Locate the cell with the specified text and output its (X, Y) center coordinate. 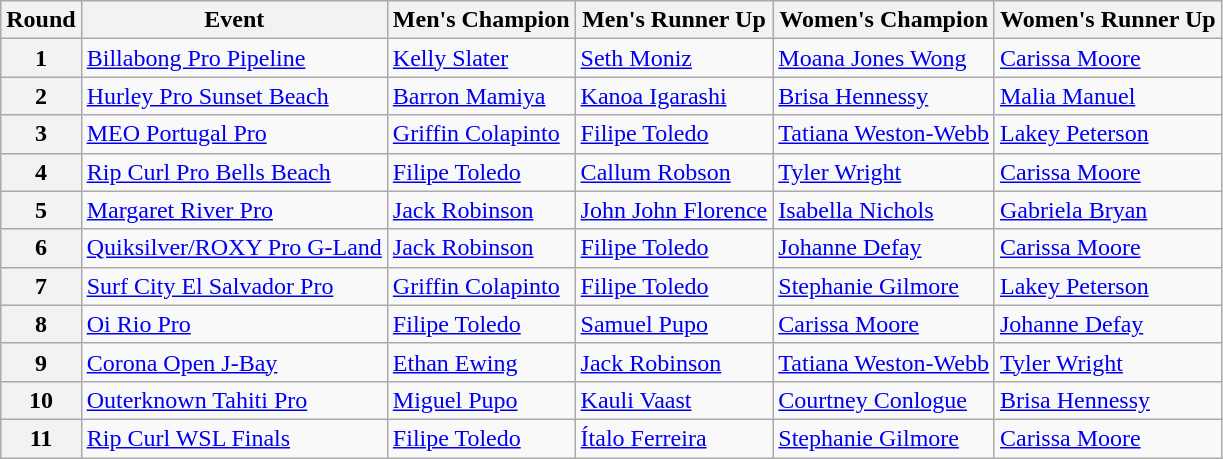
6 (41, 248)
Seth Moniz (674, 58)
Gabriela Bryan (1108, 210)
Ethan Ewing (481, 362)
Surf City El Salvador Pro (234, 286)
5 (41, 210)
Women's Runner Up (1108, 20)
Outerknown Tahiti Pro (234, 400)
Quiksilver/ROXY Pro G-Land (234, 248)
Barron Mamiya (481, 96)
Courtney Conlogue (884, 400)
John John Florence (674, 210)
Women's Champion (884, 20)
Kelly Slater (481, 58)
2 (41, 96)
Margaret River Pro (234, 210)
Men's Champion (481, 20)
Callum Robson (674, 172)
10 (41, 400)
Event (234, 20)
Kanoa Igarashi (674, 96)
Malia Manuel (1108, 96)
11 (41, 438)
Oi Rio Pro (234, 324)
Corona Open J-Bay (234, 362)
Hurley Pro Sunset Beach (234, 96)
Isabella Nichols (884, 210)
9 (41, 362)
3 (41, 134)
Rip Curl WSL Finals (234, 438)
8 (41, 324)
Men's Runner Up (674, 20)
4 (41, 172)
Rip Curl Pro Bells Beach (234, 172)
Moana Jones Wong (884, 58)
Billabong Pro Pipeline (234, 58)
Miguel Pupo (481, 400)
Samuel Pupo (674, 324)
Kauli Vaast (674, 400)
Round (41, 20)
7 (41, 286)
MEO Portugal Pro (234, 134)
Ítalo Ferreira (674, 438)
1 (41, 58)
